From the cell containing the given text, extract its center point as (x, y) coordinate. 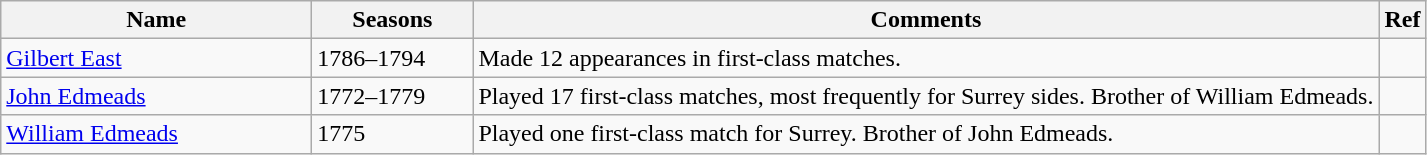
Seasons (392, 20)
Made 12 appearances in first-class matches. (926, 58)
Comments (926, 20)
Ref (1402, 20)
Name (156, 20)
Played 17 first-class matches, most frequently for Surrey sides. Brother of William Edmeads. (926, 96)
1772–1779 (392, 96)
Gilbert East (156, 58)
1786–1794 (392, 58)
1775 (392, 134)
John Edmeads (156, 96)
Played one first-class match for Surrey. Brother of John Edmeads. (926, 134)
William Edmeads (156, 134)
